Determine the (x, y) coordinate at the center of the cell enclosing the given text.  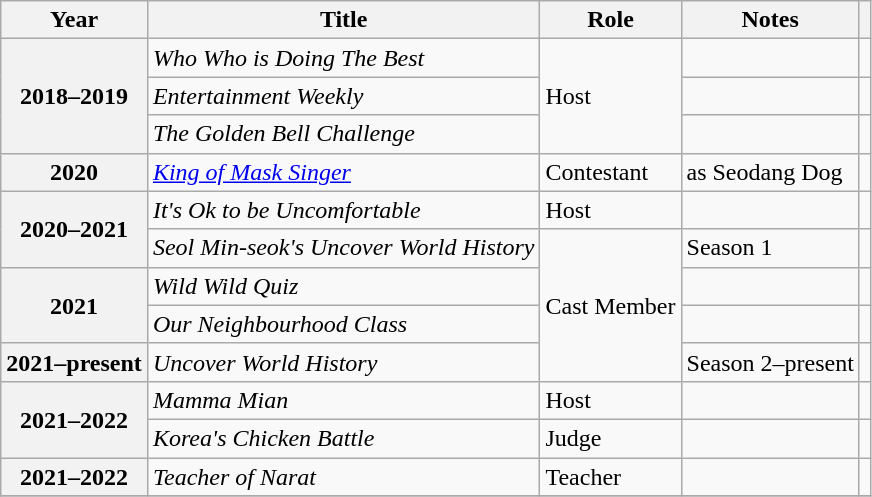
2018–2019 (74, 96)
Notes (770, 20)
Seol Min-seok's Uncover World History (344, 248)
Mamma Mian (344, 400)
Uncover World History (344, 362)
The Golden Bell Challenge (344, 134)
Season 1 (770, 248)
Judge (610, 438)
Our Neighbourhood Class (344, 324)
Wild Wild Quiz (344, 286)
King of Mask Singer (344, 172)
2021–present (74, 362)
Title (344, 20)
2020–2021 (74, 229)
Season 2–present (770, 362)
2021 (74, 305)
Entertainment Weekly (344, 96)
2020 (74, 172)
Korea's Chicken Battle (344, 438)
Who Who is Doing The Best (344, 58)
Role (610, 20)
Cast Member (610, 305)
Contestant (610, 172)
as Seodang Dog (770, 172)
Teacher of Narat (344, 477)
Teacher (610, 477)
Year (74, 20)
It's Ok to be Uncomfortable (344, 210)
